Provide the [x, y] coordinate of the cell's center where the given text is located.  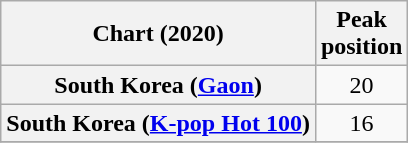
Peakposition [361, 34]
South Korea (Gaon) [158, 85]
Chart (2020) [158, 34]
20 [361, 85]
South Korea (K-pop Hot 100) [158, 123]
16 [361, 123]
